Identify which cell holds the provided text, then report its [X, Y] central coordinate. 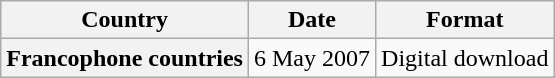
Francophone countries [125, 58]
Country [125, 20]
Digital download [465, 58]
Format [465, 20]
Date [312, 20]
6 May 2007 [312, 58]
